From the cell containing the given text, extract its center point as [X, Y] coordinate. 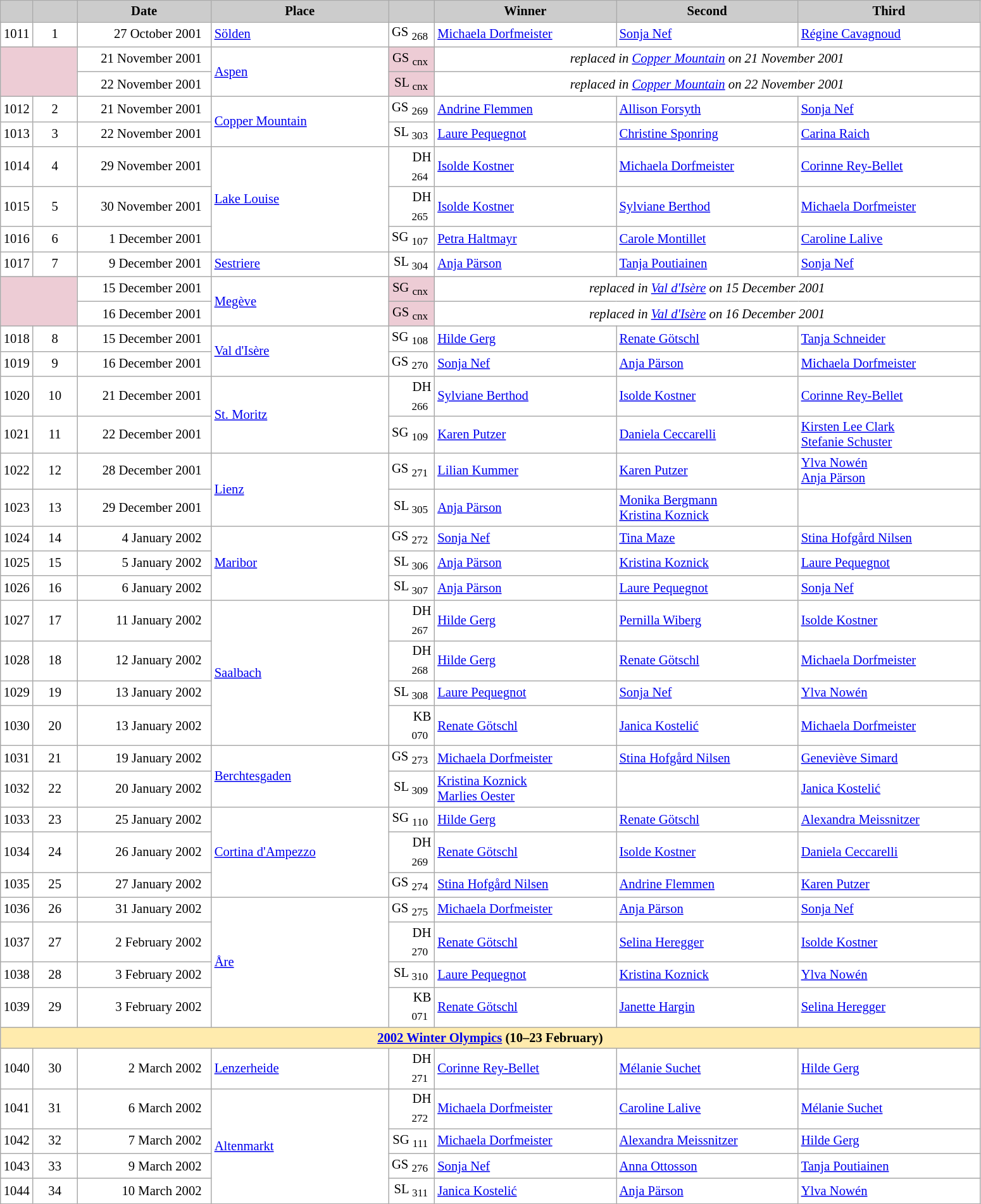
1027 [16, 620]
1037 [16, 941]
2 [55, 109]
1039 [16, 1007]
1033 [16, 820]
DH 264 [411, 166]
2002 Winter Olympics (10–23 February) [490, 1038]
3 [55, 134]
11 [55, 435]
Val d'Isère [300, 351]
6 [55, 239]
DH 267 [411, 620]
Christine Sponring [708, 134]
SG 111 [411, 1141]
SG 109 [411, 435]
SL cnx [411, 84]
Megève [300, 301]
SG cnx [411, 289]
29 November 2001 [144, 166]
GS 275 [411, 910]
1015 [16, 206]
1019 [16, 363]
St. Moritz [300, 414]
20 [55, 725]
Altenmarkt [300, 1146]
11 January 2002 [144, 620]
Petra Haltmayr [525, 239]
28 December 2001 [144, 471]
SL 308 [411, 693]
Tina Maze [708, 538]
12 January 2002 [144, 661]
6 March 2002 [144, 1108]
GS 276 [411, 1165]
1036 [16, 910]
Second [708, 11]
33 [55, 1165]
12 [55, 471]
GS 268 [411, 34]
1028 [16, 661]
1014 [16, 166]
31 January 2002 [144, 910]
replaced in Val d'Isère on 15 December 2001 [707, 289]
26 [55, 910]
25 January 2002 [144, 820]
Copper Mountain [300, 121]
9 [55, 363]
5 January 2002 [144, 563]
1035 [16, 884]
20 January 2002 [144, 789]
SL 307 [411, 588]
2 February 2002 [144, 941]
GS 269 [411, 109]
22 December 2001 [144, 435]
10 March 2002 [144, 1191]
SL 309 [411, 789]
19 [55, 693]
Sestriere [300, 263]
Kristina Koznick Marlies Oester [525, 789]
1029 [16, 693]
9 December 2001 [144, 263]
1018 [16, 338]
Monika Bergmann Kristina Koznick [708, 507]
21 [55, 758]
13 [55, 507]
17 [55, 620]
4 [55, 166]
DH 271 [411, 1068]
Lienz [300, 489]
26 January 2002 [144, 852]
SG 108 [411, 338]
SL 306 [411, 563]
22 [55, 789]
Régine Cavagnoud [889, 34]
Maribor [300, 563]
SG 110 [411, 820]
30 [55, 1068]
SL 304 [411, 263]
Saalbach [300, 673]
Place [300, 11]
Janette Hargin [708, 1007]
1043 [16, 1165]
1024 [16, 538]
Cortina d'Ampezzo [300, 852]
DH 272 [411, 1108]
Allison Forsyth [708, 109]
31 [55, 1108]
30 November 2001 [144, 206]
DH 266 [411, 396]
replaced in Val d'Isère on 16 December 2001 [707, 314]
Sölden [300, 34]
1042 [16, 1141]
1022 [16, 471]
1038 [16, 974]
14 [55, 538]
15 [55, 563]
9 March 2002 [144, 1165]
25 [55, 884]
replaced in Copper Mountain on 22 November 2001 [707, 84]
KB 071 [411, 1007]
Lilian Kummer [525, 471]
SL 303 [411, 134]
29 [55, 1007]
1030 [16, 725]
1020 [16, 396]
replaced in Copper Mountain on 21 November 2001 [707, 59]
1026 [16, 588]
Date [144, 11]
Tanja Schneider [889, 338]
1040 [16, 1068]
1016 [16, 239]
28 [55, 974]
32 [55, 1141]
Lake Louise [300, 199]
Anna Ottosson [708, 1165]
18 [55, 661]
GS 272 [411, 538]
Carole Montillet [708, 239]
GS 270 [411, 363]
1017 [16, 263]
24 [55, 852]
GS 273 [411, 758]
DH 268 [411, 661]
DH 270 [411, 941]
Winner [525, 11]
1013 [16, 134]
Kirsten Lee Clark Stefanie Schuster [889, 435]
23 [55, 820]
1021 [16, 435]
1032 [16, 789]
8 [55, 338]
SL 310 [411, 974]
Geneviève Simard [889, 758]
SL 305 [411, 507]
1044 [16, 1191]
Pernilla Wiberg [708, 620]
1011 [16, 34]
SG 107 [411, 239]
1031 [16, 758]
7 [55, 263]
Ylva Nowén Anja Pärson [889, 471]
1 [55, 34]
1 December 2001 [144, 239]
1012 [16, 109]
Third [889, 11]
7 March 2002 [144, 1141]
6 January 2002 [144, 588]
DH 265 [411, 206]
5 [55, 206]
GS 271 [411, 471]
SL 311 [411, 1191]
27 January 2002 [144, 884]
34 [55, 1191]
16 [55, 588]
21 December 2001 [144, 396]
10 [55, 396]
27 [55, 941]
1041 [16, 1108]
KB 070 [411, 725]
DH 269 [411, 852]
1034 [16, 852]
4 January 2002 [144, 538]
27 October 2001 [144, 34]
1025 [16, 563]
19 January 2002 [144, 758]
Carina Raich [889, 134]
1023 [16, 507]
2 March 2002 [144, 1068]
Berchtesgaden [300, 776]
Lenzerheide [300, 1068]
29 December 2001 [144, 507]
Aspen [300, 72]
Åre [300, 962]
GS 274 [411, 884]
